Return [x, y] of the center of cell containing provided text 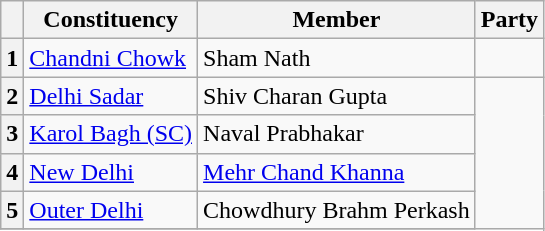
Mehr Chand Khanna [337, 172]
Chandni Chowk [111, 58]
2 [12, 96]
Naval Prabhakar [337, 134]
Party [509, 20]
New Delhi [111, 172]
4 [12, 172]
Delhi Sadar [111, 96]
Chowdhury Brahm Perkash [337, 210]
Member [337, 20]
Constituency [111, 20]
Shiv Charan Gupta [337, 96]
1 [12, 58]
Outer Delhi [111, 210]
Karol Bagh (SC) [111, 134]
3 [12, 134]
5 [12, 210]
Sham Nath [337, 58]
